Provide the [x, y] coordinate of the cell's center where the given text is located.  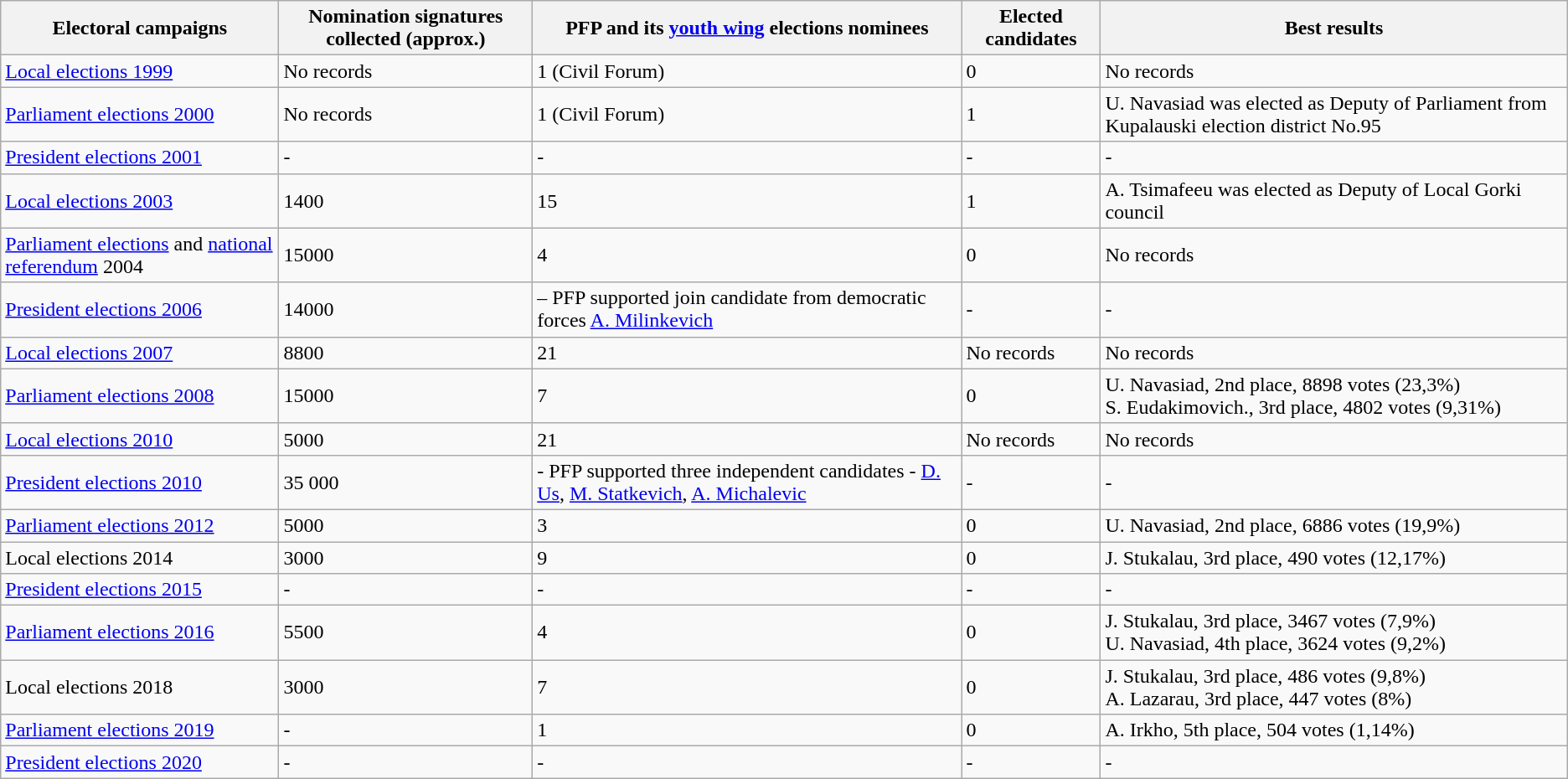
Parliament elections 2008 [140, 395]
President elections 2020 [140, 762]
Parliament elections and national referendum 2004 [140, 255]
35 000 [405, 482]
– PFP supported join candidate from democratic forces A. Milinkevich [747, 310]
President elections 2015 [140, 590]
Local elections 2018 [140, 687]
Local elections 2014 [140, 557]
U. Navasiad, 2nd place, 8898 votes (23,3%)S. Eudakimovich., 3rd place, 4802 votes (9,31%) [1333, 395]
Best results [1333, 28]
8800 [405, 353]
President elections 2010 [140, 482]
9 [747, 557]
14000 [405, 310]
J. Stukalau, 3rd place, 486 votes (9,8%)A. Lazarau, 3rd place, 447 votes (8%) [1333, 687]
Parliament elections 2012 [140, 525]
5500 [405, 633]
Local elections 2007 [140, 353]
Elected candidates [1031, 28]
Parliament elections 2016 [140, 633]
Parliament elections 2000 [140, 114]
PFP and its youth wing elections nominees [747, 28]
3 [747, 525]
Parliament elections 2019 [140, 730]
A. Irkho, 5th place, 504 votes (1,14%) [1333, 730]
J. Stukalau, 3rd place, 490 votes (12,17%) [1333, 557]
Local elections 1999 [140, 71]
1400 [405, 201]
Local elections 2010 [140, 439]
- PFP supported three independent candidates - D. Us, M. Statkevich, A. Michalevic [747, 482]
15 [747, 201]
J. Stukalau, 3rd place, 3467 votes (7,9%)U. Navasiad, 4th place, 3624 votes (9,2%) [1333, 633]
U. Navasiad was elected as Deputy of Parliament from Kupalauski election district No.95 [1333, 114]
Nomination signatures collected (approx.) [405, 28]
Electoral campaigns [140, 28]
U. Navasiad, 2nd place, 6886 votes (19,9%) [1333, 525]
President elections 2006 [140, 310]
President elections 2001 [140, 157]
A. Tsimafeeu was elected as Deputy of Local Gorki council [1333, 201]
Local elections 2003 [140, 201]
